Extract the [x, y] coordinate from the center of the cell holding the provided text.  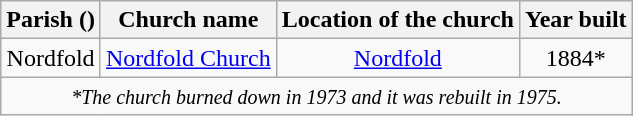
Parish () [51, 20]
1884* [576, 58]
Year built [576, 20]
Location of the church [398, 20]
*The church burned down in 1973 and it was rebuilt in 1975. [316, 96]
Nordfold Church [188, 58]
Church name [188, 20]
